Detect which cell encompasses the target text, then output its (x, y) center coordinate. 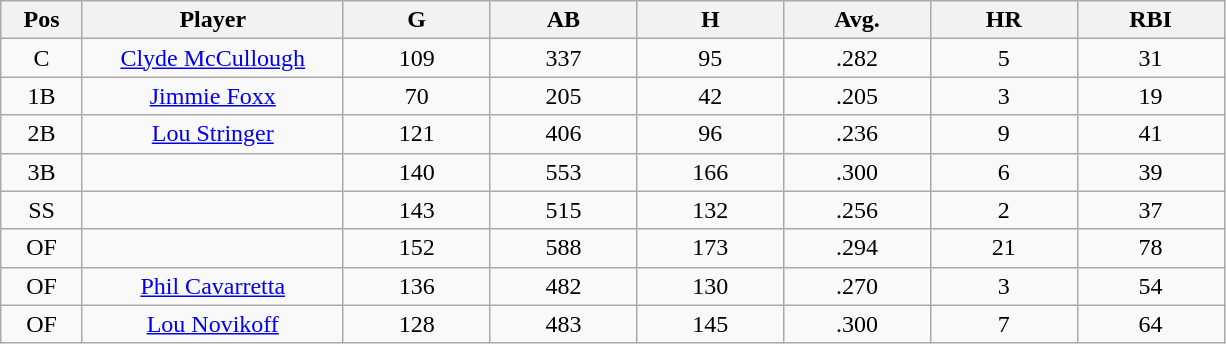
1B (42, 96)
Pos (42, 20)
136 (416, 286)
7 (1004, 324)
Player (212, 20)
143 (416, 210)
205 (564, 96)
3B (42, 172)
173 (710, 248)
6 (1004, 172)
54 (1150, 286)
2B (42, 134)
78 (1150, 248)
HR (1004, 20)
.282 (858, 58)
337 (564, 58)
G (416, 20)
128 (416, 324)
AB (564, 20)
.236 (858, 134)
130 (710, 286)
42 (710, 96)
Lou Novikoff (212, 324)
37 (1150, 210)
109 (416, 58)
483 (564, 324)
RBI (1150, 20)
482 (564, 286)
70 (416, 96)
.256 (858, 210)
.270 (858, 286)
41 (1150, 134)
2 (1004, 210)
132 (710, 210)
553 (564, 172)
515 (564, 210)
145 (710, 324)
.205 (858, 96)
31 (1150, 58)
5 (1004, 58)
SS (42, 210)
140 (416, 172)
21 (1004, 248)
166 (710, 172)
H (710, 20)
152 (416, 248)
95 (710, 58)
19 (1150, 96)
C (42, 58)
Jimmie Foxx (212, 96)
Phil Cavarretta (212, 286)
39 (1150, 172)
Avg. (858, 20)
9 (1004, 134)
Clyde McCullough (212, 58)
96 (710, 134)
121 (416, 134)
588 (564, 248)
64 (1150, 324)
Lou Stringer (212, 134)
406 (564, 134)
.294 (858, 248)
